Provide the [x, y] coordinate of the cell's center where the given text is located.  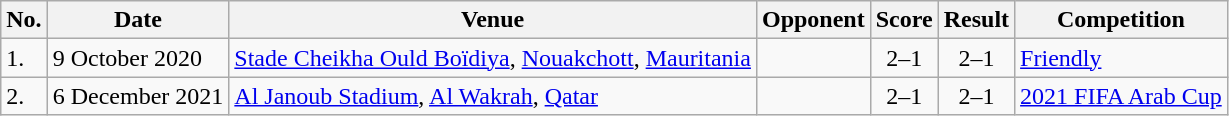
No. [24, 20]
9 October 2020 [138, 58]
Venue [493, 20]
Friendly [1122, 58]
Stade Cheikha Ould Boïdiya, Nouakchott, Mauritania [493, 58]
Result [976, 20]
6 December 2021 [138, 96]
2. [24, 96]
2021 FIFA Arab Cup [1122, 96]
1. [24, 58]
Competition [1122, 20]
Score [904, 20]
Date [138, 20]
Al Janoub Stadium, Al Wakrah, Qatar [493, 96]
Opponent [813, 20]
